Find where the given text appears and provide that cell's center as (x, y) coordinate. 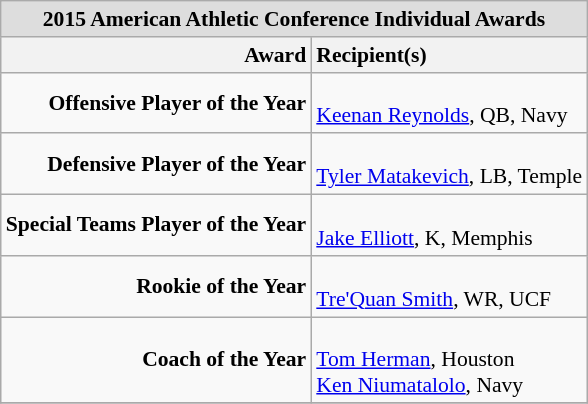
Tom Herman, Houston Ken Niumatalolo, Navy (449, 360)
Jake Elliott, K, Memphis (449, 226)
Special Teams Player of the Year (156, 226)
Tre'Quan Smith, WR, UCF (449, 286)
Offensive Player of the Year (156, 102)
Rookie of the Year (156, 286)
Coach of the Year (156, 360)
Defensive Player of the Year (156, 164)
Tyler Matakevich, LB, Temple (449, 164)
Award (156, 55)
Keenan Reynolds, QB, Navy (449, 102)
Recipient(s) (449, 55)
2015 American Athletic Conference Individual Awards (294, 19)
